Return [X, Y] of the center of cell containing provided text 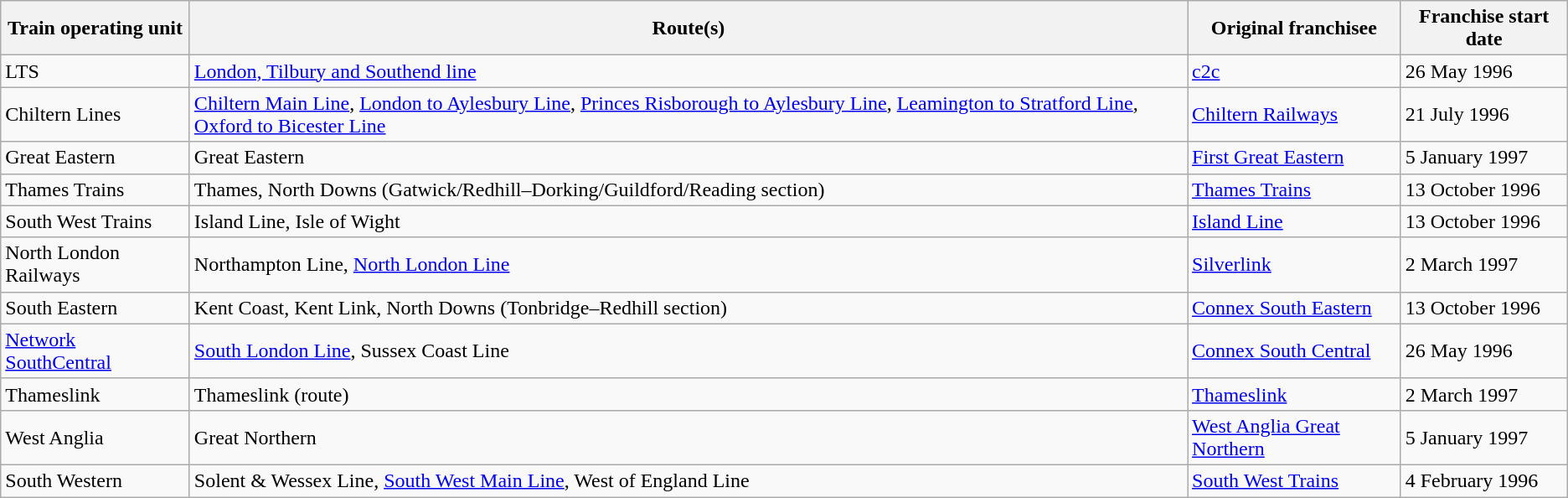
Northampton Line, North London Line [689, 265]
Franchise start date [1484, 29]
Network SouthCentral [95, 350]
Chiltern Lines [95, 114]
LTS [95, 71]
21 July 1996 [1484, 114]
Chiltern Main Line, London to Aylesbury Line, Princes Risborough to Aylesbury Line, Leamington to Stratford Line, Oxford to Bicester Line [689, 114]
South London Line, Sussex Coast Line [689, 350]
Original franchisee [1295, 29]
Chiltern Railways [1295, 114]
Thames, North Downs (Gatwick/Redhill–Dorking/Guildford/Reading section) [689, 189]
Connex South Eastern [1295, 308]
Connex South Central [1295, 350]
c2c [1295, 71]
London, Tilbury and Southend line [689, 71]
First Great Eastern [1295, 158]
Silverlink [1295, 265]
Train operating unit [95, 29]
North London Railways [95, 265]
South Eastern [95, 308]
Route(s) [689, 29]
Thameslink (route) [689, 394]
Kent Coast, Kent Link, North Downs (Tonbridge–Redhill section) [689, 308]
Solent & Wessex Line, South West Main Line, West of England Line [689, 480]
4 February 1996 [1484, 480]
Island Line, Isle of Wight [689, 221]
West Anglia Great Northern [1295, 438]
West Anglia [95, 438]
South Western [95, 480]
Great Northern [689, 438]
Island Line [1295, 221]
